Scan for the cell matching the given text and deliver its [X, Y] coordinate at center. 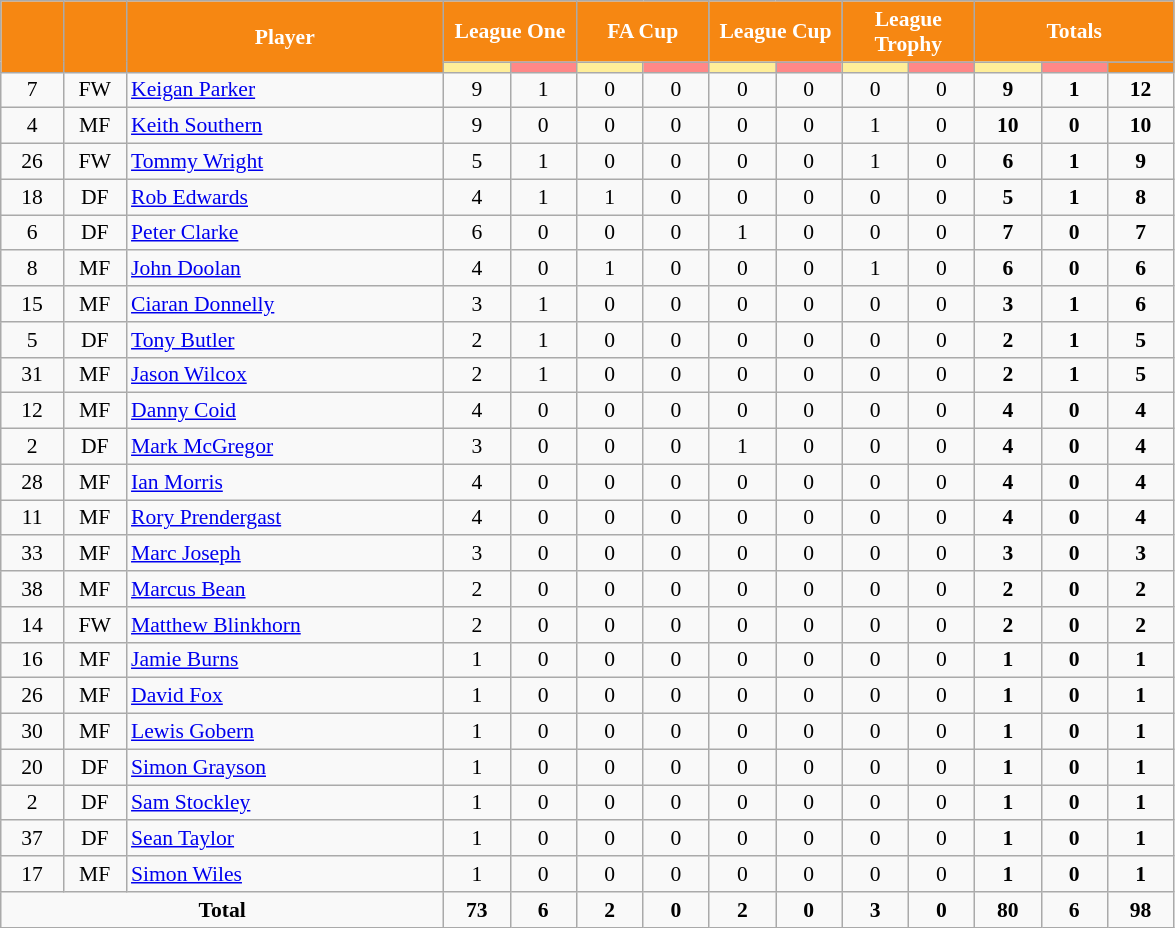
Tommy Wright [285, 162]
FA Cup [642, 32]
Ian Morris [285, 482]
15 [32, 304]
98 [1140, 910]
Marcus Bean [285, 589]
Sean Taylor [285, 839]
Matthew Blinkhorn [285, 625]
18 [32, 197]
Jamie Burns [285, 660]
Simon Wiles [285, 874]
Tony Butler [285, 340]
28 [32, 482]
John Doolan [285, 269]
Rob Edwards [285, 197]
33 [32, 554]
Ciaran Donnelly [285, 304]
73 [477, 910]
League Trophy [908, 32]
Keith Southern [285, 126]
David Fox [285, 696]
Danny Coid [285, 411]
20 [32, 767]
14 [32, 625]
Sam Stockley [285, 803]
16 [32, 660]
Rory Prendergast [285, 518]
11 [32, 518]
Totals [1074, 32]
80 [1008, 910]
Total [222, 910]
37 [32, 839]
Jason Wilcox [285, 375]
Simon Grayson [285, 767]
Keigan Parker [285, 90]
Peter Clarke [285, 233]
17 [32, 874]
38 [32, 589]
31 [32, 375]
30 [32, 732]
Lewis Gobern [285, 732]
Mark McGregor [285, 447]
Marc Joseph [285, 554]
Player [285, 36]
League Cup [776, 32]
League One [510, 32]
